Scan for the cell matching the given text and deliver its (x, y) coordinate at center. 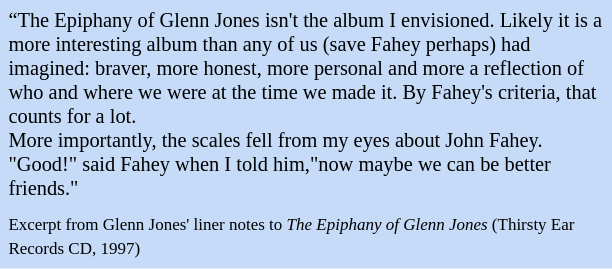
Excerpt from Glenn Jones' liner notes to The Epiphany of Glenn Jones (Thirsty Ear Records CD, 1997) (306, 236)
